Determine the [X, Y] coordinate at the center of the cell enclosing the given text.  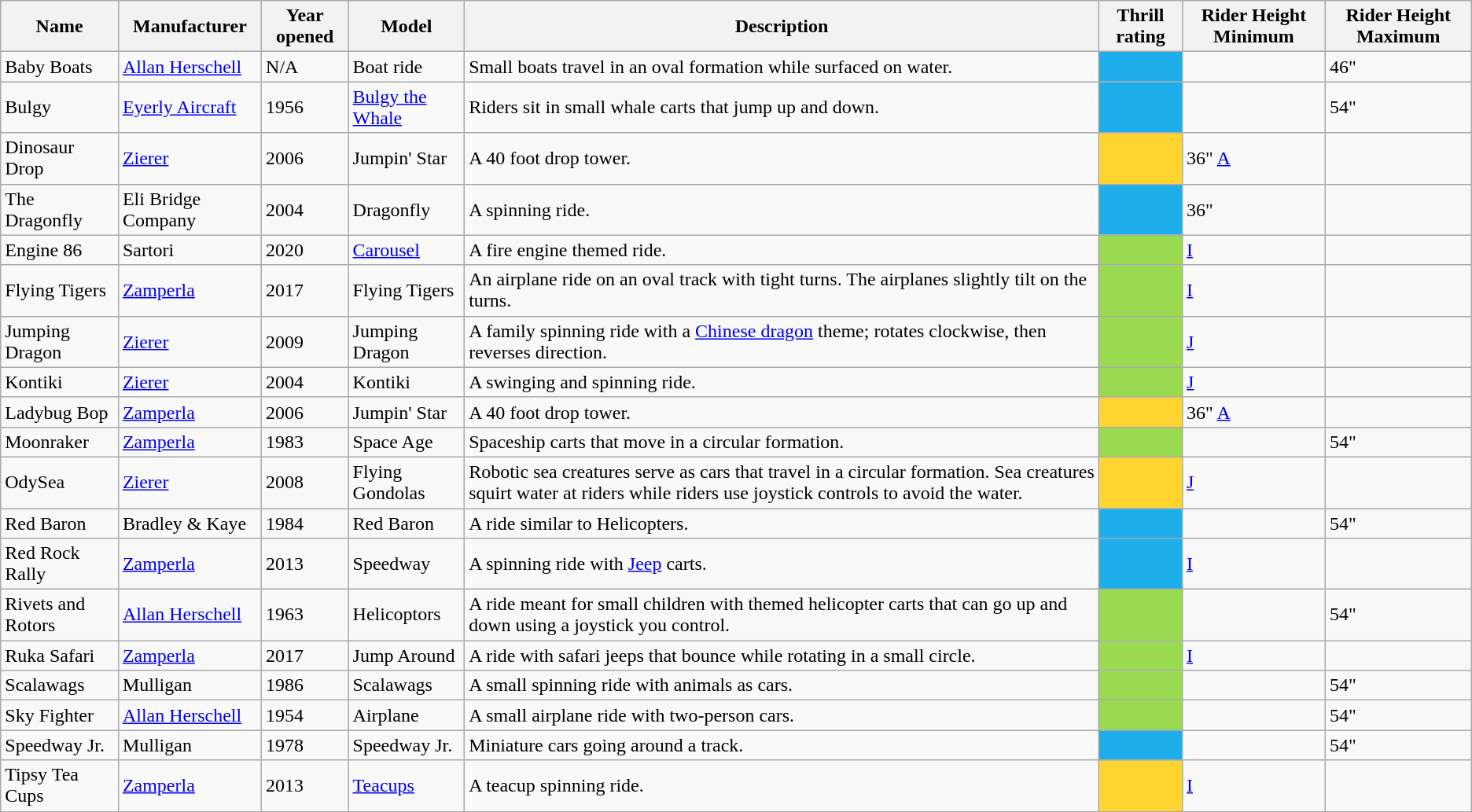
Sartori [190, 250]
Airplane [407, 715]
Space Age [407, 442]
Engine 86 [60, 250]
Bradley & Kaye [190, 523]
Moonraker [60, 442]
Rivets and Rotors [60, 615]
A ride with safari jeeps that bounce while rotating in a small circle. [782, 656]
A spinning ride. [782, 209]
46" [1398, 67]
Rider Height Minimum [1253, 27]
A small airplane ride with two-person cars. [782, 715]
Ladybug Bop [60, 412]
1986 [305, 685]
OdySea [60, 483]
Thrill rating [1141, 27]
Riders sit in small whale carts that jump up and down. [782, 107]
Miniature cars going around a track. [782, 745]
A ride similar to Helicopters. [782, 523]
Sky Fighter [60, 715]
A fire engine themed ride. [782, 250]
2009 [305, 341]
1956 [305, 107]
Helicoptors [407, 615]
Year opened [305, 27]
Flying Gondolas [407, 483]
Bulgy the Whale [407, 107]
1963 [305, 615]
A small spinning ride with animals as cars. [782, 685]
A swinging and spinning ride. [782, 382]
A teacup spinning ride. [782, 786]
1954 [305, 715]
Boat ride [407, 67]
2008 [305, 483]
The Dragonfly [60, 209]
Description [782, 27]
1984 [305, 523]
Name [60, 27]
Teacups [407, 786]
Eyerly Aircraft [190, 107]
Jump Around [407, 656]
Dinosaur Drop [60, 159]
N/A [305, 67]
Speedway [407, 564]
2020 [305, 250]
A spinning ride with Jeep carts. [782, 564]
Tipsy Tea Cups [60, 786]
Model [407, 27]
A family spinning ride with a Chinese dragon theme; rotates clockwise, then reverses direction. [782, 341]
Red Rock Rally [60, 564]
A ride meant for small children with themed helicopter carts that can go up and down using a joystick you control. [782, 615]
Carousel [407, 250]
Manufacturer [190, 27]
Dragonfly [407, 209]
Spaceship carts that move in a circular formation. [782, 442]
Bulgy [60, 107]
Baby Boats [60, 67]
36" [1253, 209]
Eli Bridge Company [190, 209]
Ruka Safari [60, 656]
Rider Height Maximum [1398, 27]
1978 [305, 745]
An airplane ride on an oval track with tight turns. The airplanes slightly tilt on the turns. [782, 291]
Small boats travel in an oval formation while surfaced on water. [782, 67]
1983 [305, 442]
